From the cell containing the given text, extract its center point as (X, Y) coordinate. 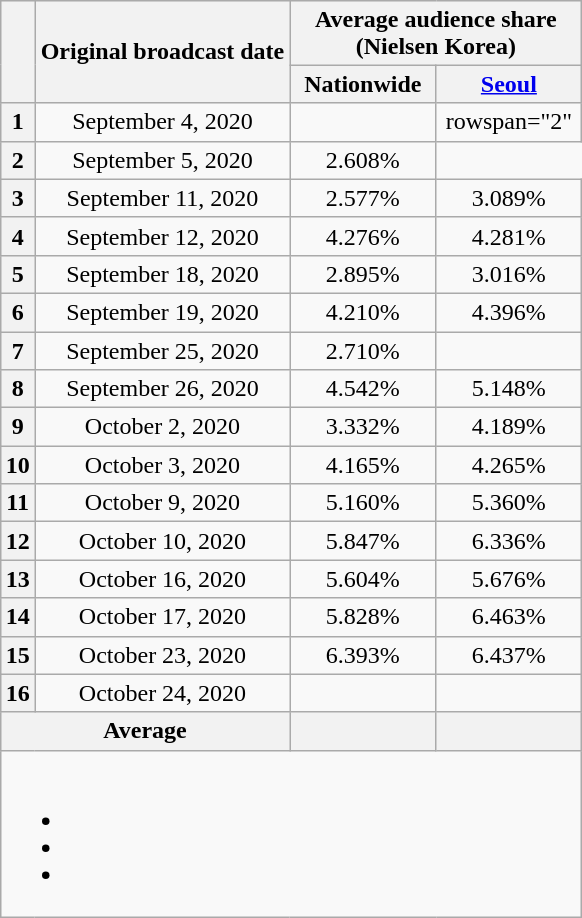
5.604% (363, 579)
September 25, 2020 (162, 351)
6.437% (509, 655)
5.828% (363, 617)
6.393% (363, 655)
October 24, 2020 (162, 693)
12 (18, 541)
4.265% (509, 465)
September 4, 2020 (162, 122)
October 17, 2020 (162, 617)
7 (18, 351)
2.895% (363, 274)
1 (18, 122)
3 (18, 198)
September 26, 2020 (162, 389)
16 (18, 693)
2 (18, 160)
4.542% (363, 389)
3.016% (509, 274)
October 23, 2020 (162, 655)
5.847% (363, 541)
Average audience share(Nielsen Korea) (436, 32)
4.396% (509, 312)
5 (18, 274)
6 (18, 312)
4.210% (363, 312)
2.608% (363, 160)
3.332% (363, 427)
4.165% (363, 465)
October 3, 2020 (162, 465)
6.463% (509, 617)
September 11, 2020 (162, 198)
5.676% (509, 579)
5.148% (509, 389)
September 18, 2020 (162, 274)
5.360% (509, 503)
4 (18, 236)
3.089% (509, 198)
October 16, 2020 (162, 579)
2.577% (363, 198)
15 (18, 655)
Original broadcast date (162, 52)
10 (18, 465)
6.336% (509, 541)
October 10, 2020 (162, 541)
October 9, 2020 (162, 503)
Average (145, 731)
4.276% (363, 236)
11 (18, 503)
4.281% (509, 236)
rowspan="2" (509, 122)
September 12, 2020 (162, 236)
2.710% (363, 351)
Seoul (509, 84)
14 (18, 617)
Nationwide (363, 84)
October 2, 2020 (162, 427)
4.189% (509, 427)
8 (18, 389)
5.160% (363, 503)
13 (18, 579)
September 19, 2020 (162, 312)
September 5, 2020 (162, 160)
9 (18, 427)
